Return [X, Y] of the center of cell containing provided text 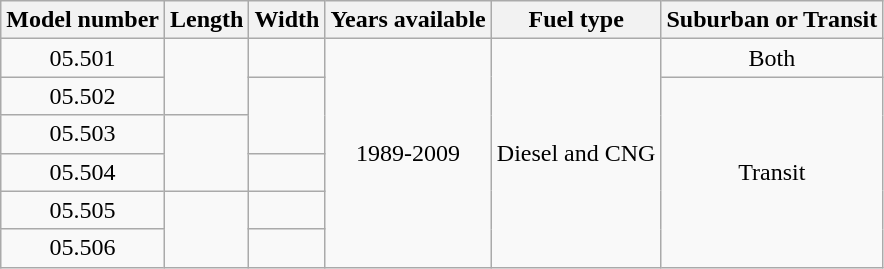
Model number [83, 20]
05.506 [83, 248]
Suburban or Transit [772, 20]
Length [206, 20]
Transit [772, 172]
Diesel and CNG [576, 153]
Both [772, 58]
05.501 [83, 58]
05.505 [83, 210]
Width [287, 20]
Years available [408, 20]
05.502 [83, 96]
05.504 [83, 172]
1989-2009 [408, 153]
05.503 [83, 134]
Fuel type [576, 20]
